Return the [X, Y] coordinate for the center point of the cell that contains the specified text.  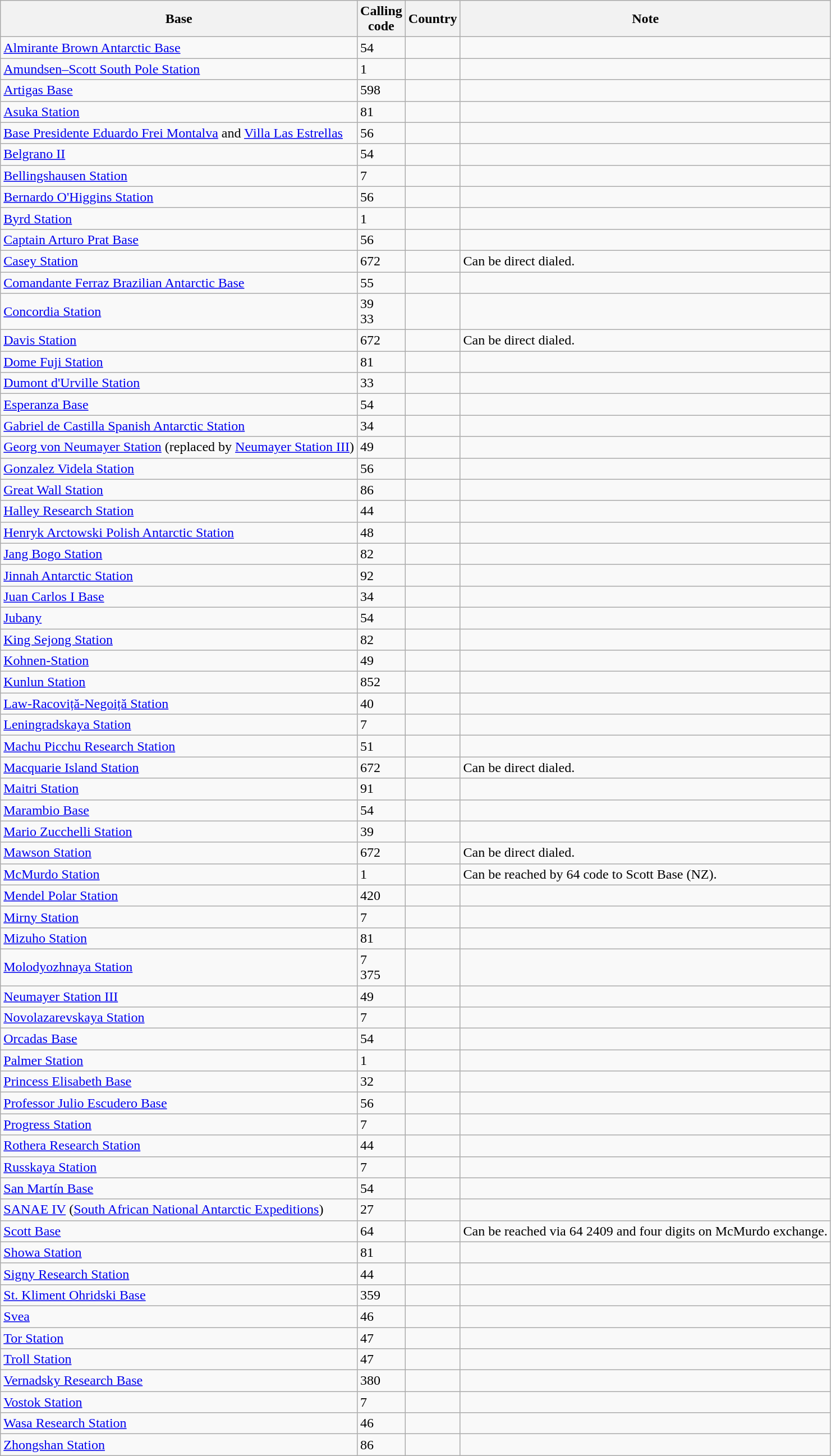
Machu Picchu Research Station [179, 746]
39 [382, 832]
Rothera Research Station [179, 1146]
Davis Station [179, 341]
852 [382, 682]
Troll Station [179, 1359]
Henryk Arctowski Polish Antarctic Station [179, 532]
Captain Arturo Prat Base [179, 240]
Byrd Station [179, 218]
33 [382, 383]
Scott Base [179, 1231]
Svea [179, 1316]
Signy Research Station [179, 1274]
Vernadsky Research Base [179, 1381]
Mirny Station [179, 917]
55 [382, 282]
Progress Station [179, 1124]
40 [382, 704]
Bernardo O'Higgins Station [179, 197]
Belgrano II [179, 154]
Can be reached by 64 code to Scott Base (NZ). [645, 874]
Concordia Station [179, 312]
Casey Station [179, 261]
Russkaya Station [179, 1167]
39 33 [382, 312]
Palmer Station [179, 1060]
Can be reached via 64 2409 and four digits on McMurdo exchange. [645, 1231]
McMurdo Station [179, 874]
Kunlun Station [179, 682]
420 [382, 895]
Esperanza Base [179, 405]
32 [382, 1082]
Dumont d'Urville Station [179, 383]
Law-Racoviță-Negoiță Station [179, 704]
Kohnen-Station [179, 661]
91 [382, 789]
51 [382, 746]
64 [382, 1231]
Amundsen–Scott South Pole Station [179, 69]
Jinnah Antarctic Station [179, 575]
Callingcode [382, 19]
King Sejong Station [179, 639]
Mizuho Station [179, 938]
Note [645, 19]
Halley Research Station [179, 511]
Professor Julio Escudero Base [179, 1103]
Vostok Station [179, 1402]
San Martín Base [179, 1188]
Great Wall Station [179, 490]
92 [382, 575]
Princess Elisabeth Base [179, 1082]
Marambio Base [179, 810]
Asuka Station [179, 112]
359 [382, 1295]
Zhongshan Station [179, 1445]
Jang Bogo Station [179, 554]
Comandante Ferraz Brazilian Antarctic Base [179, 282]
Country [433, 19]
Molodyozhnaya Station [179, 967]
Base [179, 19]
380 [382, 1381]
Novolazarevskaya Station [179, 1018]
Gonzalez Videla Station [179, 469]
Mawson Station [179, 853]
Mario Zucchelli Station [179, 832]
Juan Carlos I Base [179, 596]
7 375 [382, 967]
48 [382, 532]
St. Kliment Ohridski Base [179, 1295]
Leningradskaya Station [179, 725]
Dome Fuji Station [179, 362]
Artigas Base [179, 90]
Mendel Polar Station [179, 895]
598 [382, 90]
Wasa Research Station [179, 1423]
Showa Station [179, 1252]
Jubany [179, 618]
Tor Station [179, 1338]
SANAE IV (South African National Antarctic Expeditions) [179, 1210]
Orcadas Base [179, 1039]
Base Presidente Eduardo Frei Montalva and Villa Las Estrellas [179, 133]
Georg von Neumayer Station (replaced by Neumayer Station III) [179, 447]
Almirante Brown Antarctic Base [179, 48]
27 [382, 1210]
Macquarie Island Station [179, 768]
Gabriel de Castilla Spanish Antarctic Station [179, 426]
Maitri Station [179, 789]
Bellingshausen Station [179, 176]
Neumayer Station III [179, 996]
